Identify which cell holds the provided text, then report its (x, y) central coordinate. 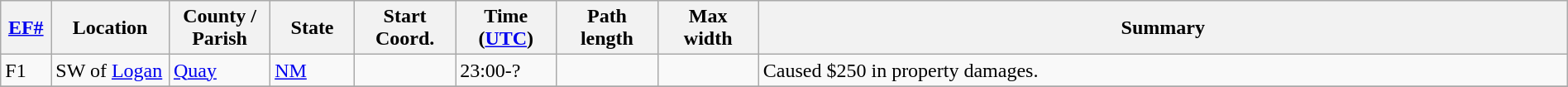
Max width (708, 28)
State (313, 28)
Summary (1163, 28)
NM (313, 70)
23:00-? (506, 70)
Path length (607, 28)
Caused $250 in property damages. (1163, 70)
SW of Logan (111, 70)
Quay (219, 70)
Location (111, 28)
Time (UTC) (506, 28)
EF# (26, 28)
County / Parish (219, 28)
F1 (26, 70)
Start Coord. (404, 28)
